Extract the (x, y) coordinate from the center of the cell holding the provided text.  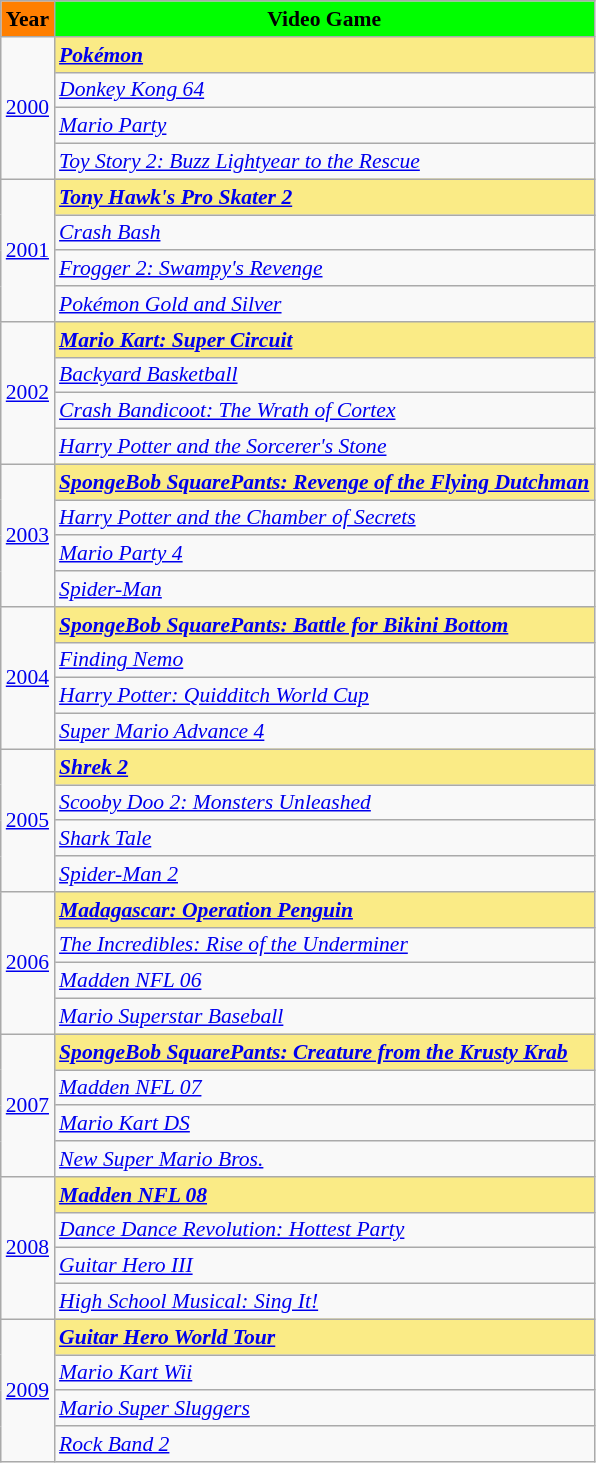
Mario Kart: Super Circuit (324, 340)
Madden NFL 06 (324, 981)
2004 (28, 678)
2003 (28, 535)
2007 (28, 1105)
Video Game (324, 19)
2005 (28, 820)
Spider-Man 2 (324, 874)
Super Mario Advance 4 (324, 732)
Backyard Basketball (324, 375)
Guitar Hero III (324, 1266)
Mario Kart Wii (324, 1373)
Tony Hawk's Pro Skater 2 (324, 197)
Madagascar: Operation Penguin (324, 910)
Madden NFL 07 (324, 1088)
The Incredibles: Rise of the Underminer (324, 945)
Pokémon (324, 55)
Rock Band 2 (324, 1444)
SpongeBob SquarePants: Battle for Bikini Bottom (324, 625)
Mario Superstar Baseball (324, 1017)
Dance Dance Revolution: Hottest Party (324, 1230)
Guitar Hero World Tour (324, 1337)
Spider-Man (324, 589)
SpongeBob SquarePants: Revenge of the Flying Dutchman (324, 482)
Shark Tale (324, 839)
2002 (28, 393)
Madden NFL 08 (324, 1195)
Shrek 2 (324, 767)
Toy Story 2: Buzz Lightyear to the Rescue (324, 162)
Mario Super Sluggers (324, 1409)
Year (28, 19)
Mario Kart DS (324, 1124)
Finding Nemo (324, 660)
Harry Potter and the Chamber of Secrets (324, 518)
Mario Party 4 (324, 554)
Frogger 2: Swampy's Revenge (324, 269)
Crash Bash (324, 233)
SpongeBob SquarePants: Creature from the Krusty Krab (324, 1052)
Donkey Kong 64 (324, 90)
Pokémon Gold and Silver (324, 304)
2006 (28, 963)
2000 (28, 108)
Crash Bandicoot: The Wrath of Cortex (324, 411)
2009 (28, 1390)
High School Musical: Sing It! (324, 1302)
2001 (28, 250)
Harry Potter: Quidditch World Cup (324, 696)
New Super Mario Bros. (324, 1159)
2008 (28, 1248)
Scooby Doo 2: Monsters Unleashed (324, 803)
Harry Potter and the Sorcerer's Stone (324, 447)
Mario Party (324, 126)
